Capture the cell that displays the provided text and extract its [X, Y] central coordinate. 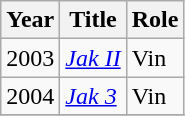
Role [155, 20]
Year [30, 20]
Jak 3 [93, 96]
2003 [30, 58]
Jak II [93, 58]
2004 [30, 96]
Title [93, 20]
